Search for the cell housing the specified text and yield its [x, y] center coordinate. 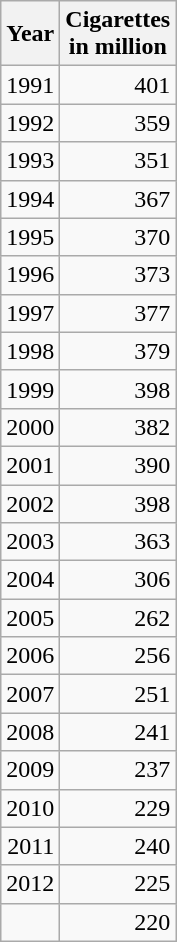
2000 [30, 427]
2006 [30, 656]
251 [118, 694]
401 [118, 85]
262 [118, 618]
2002 [30, 503]
1997 [30, 313]
1999 [30, 389]
240 [118, 846]
1998 [30, 351]
363 [118, 542]
2001 [30, 465]
Cigarettes in million [118, 34]
373 [118, 275]
379 [118, 351]
220 [118, 922]
377 [118, 313]
2003 [30, 542]
256 [118, 656]
367 [118, 199]
2008 [30, 732]
1992 [30, 123]
306 [118, 580]
225 [118, 884]
1994 [30, 199]
370 [118, 237]
2005 [30, 618]
Year [30, 34]
382 [118, 427]
2009 [30, 770]
359 [118, 123]
2012 [30, 884]
1995 [30, 237]
2004 [30, 580]
241 [118, 732]
1996 [30, 275]
351 [118, 161]
1993 [30, 161]
237 [118, 770]
1991 [30, 85]
2010 [30, 808]
229 [118, 808]
2011 [30, 846]
390 [118, 465]
2007 [30, 694]
